Search for the cell housing the specified text and yield its (X, Y) center coordinate. 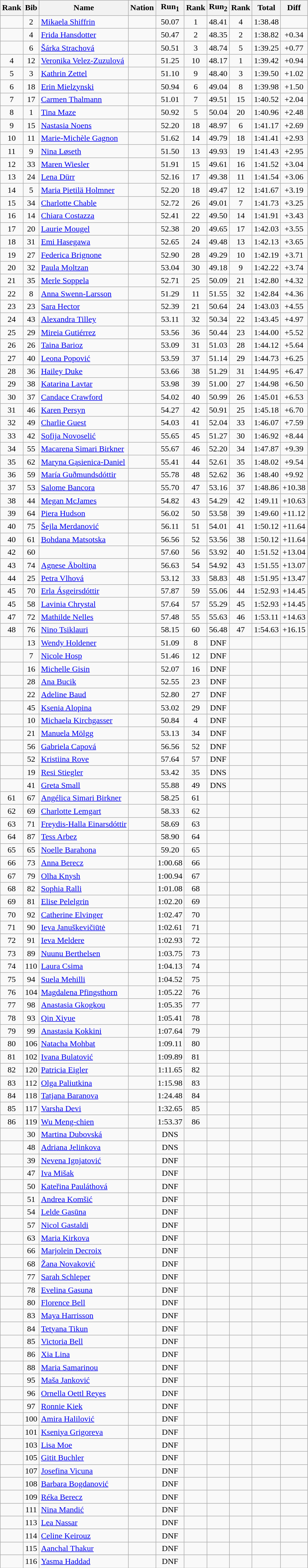
+9.39 (294, 449)
54.82 (170, 500)
Diff (294, 8)
1:09.89 (170, 1057)
1:53.11 (266, 617)
1:47.87 (266, 449)
49.93 (218, 151)
Nina Mandić (84, 1510)
51.14 (218, 358)
115 (31, 1548)
52.65 (170, 242)
1:05.22 (170, 992)
Merle Soppela (84, 280)
Bib (31, 8)
55.06 (218, 591)
50.44 (218, 332)
58 (31, 604)
53.11 (170, 320)
1:46.07 (266, 423)
Nicol Gastaldi (84, 1225)
1:42.80 (266, 280)
52.55 (170, 682)
1:44.00 (266, 332)
Anna Swenn-Larsson (84, 293)
1:04.52 (170, 979)
51.62 (170, 138)
1:45.18 (266, 410)
52.39 (170, 306)
55.41 (170, 462)
+16.15 (294, 630)
50.84 (170, 720)
Laura Csima (84, 966)
+6.70 (294, 410)
58.90 (170, 837)
Iva Mišak (84, 1173)
+2.04 (294, 99)
52.72 (170, 203)
1:42.13 (266, 242)
1:45.01 (266, 397)
51.03 (218, 345)
Josefina Vicuna (84, 1471)
Nevena Ignjatović (84, 1160)
Victoria Bell (84, 1341)
49.65 (218, 229)
+10.63 (294, 500)
52.41 (170, 216)
+3.04 (294, 164)
Anna Berecz (84, 863)
59.20 (170, 850)
Marjolein Decroix (84, 1251)
1:46.92 (266, 436)
Žana Novaković (84, 1264)
53.12 (170, 578)
Run2 (218, 8)
Magdalena Pfingsthorn (84, 992)
Kseniya Grigoreva (84, 1432)
116 (31, 1562)
Michaela Kirchgasser (84, 720)
87 (31, 837)
Lea Nassar (84, 1522)
1:39.25 (266, 48)
48.40 (218, 73)
106 (31, 1044)
51.10 (170, 73)
+2.95 (294, 151)
49.04 (218, 86)
58.69 (170, 824)
Adeline Baud (84, 694)
Ornella Oettl Reyes (84, 1393)
Sophia Ralli (84, 889)
Patricia Eigler (84, 1070)
Lelde Gasūna (84, 1212)
+6.47 (294, 371)
117 (31, 1108)
Hailey Duke (84, 371)
50.99 (218, 397)
+4.55 (294, 306)
113 (31, 1522)
Bohdana Matsotska (84, 539)
Wendy Holdener (84, 643)
56.02 (170, 513)
110 (31, 966)
Maria Samarinou (84, 1367)
58.25 (170, 798)
Agnese Āboltiņa (84, 565)
1:39.98 (266, 86)
+1.02 (294, 73)
Ieva Januškevičiūtė (84, 927)
93 (31, 1018)
53 (31, 487)
+4.32 (294, 280)
1:11.65 (170, 1070)
1:38.82 (266, 35)
1:00.68 (170, 863)
+6.50 (294, 384)
53.04 (170, 268)
+3.43 (294, 216)
Elise Pelelgrin (84, 901)
Charlie Guest (84, 423)
53.09 (170, 345)
51.25 (170, 61)
1:49.60 (266, 513)
104 (31, 992)
Martina Dubovská (84, 1134)
50.92 (170, 113)
Anastasia Gkogkou (84, 1005)
Mireia Gutiérrez (84, 332)
54.27 (170, 410)
Name (84, 8)
Anastasia Kokkini (84, 1031)
48.35 (218, 35)
51.46 (170, 656)
50.47 (170, 35)
Carmen Thalmann (84, 99)
Ronnie Kiek (84, 1406)
105 (31, 1458)
+9.92 (294, 475)
49.79 (218, 138)
Olha Knysh (84, 876)
1:41.43 (266, 151)
1:41.91 (266, 216)
+3.06 (294, 177)
1:00.94 (170, 876)
1:51.55 (266, 565)
Sara Hector (84, 306)
+4.97 (294, 320)
Maren Wiesler (84, 164)
55.65 (170, 436)
Gabriela Capová (84, 746)
54.02 (170, 397)
Sarah Schleper (84, 1277)
58.83 (218, 578)
49.38 (218, 177)
Kathrin Zettel (84, 73)
50.91 (218, 410)
112 (31, 1083)
49.48 (218, 242)
1:48.02 (266, 462)
1:51.95 (266, 578)
Candace Crawford (84, 397)
58.15 (170, 630)
Piera Hudson (84, 513)
99 (31, 1031)
Noelle Barahona (84, 850)
Suela Mehilli (84, 979)
Varsha Devi (84, 1108)
1:48.86 (266, 487)
Evelina Gasuna (84, 1290)
+0.94 (294, 61)
53.92 (218, 552)
1:41.54 (266, 177)
51.91 (170, 164)
Qin Xiyue (84, 1018)
+3.74 (294, 268)
Šejla Merdanović (84, 527)
Run1 (170, 8)
Freydis-Halla Einarsdóttir (84, 824)
1:40.96 (266, 113)
88 (31, 1367)
53.02 (170, 707)
Michelle Gisin (84, 669)
91 (31, 941)
103 (31, 1445)
Resi Stiegler (84, 772)
95 (31, 1380)
+6.53 (294, 397)
Natacha Mohbat (84, 1044)
Olga Paliutkina (84, 1083)
1:44.12 (266, 345)
56.63 (170, 565)
52.07 (170, 669)
1:09.11 (170, 1044)
Taina Barioz (84, 345)
+8.44 (294, 436)
53.66 (170, 371)
Tina Maze (84, 113)
Barbara Bogdanović (84, 1484)
1:54.63 (266, 630)
Petra Vlhová (84, 578)
Macarena Simari Birkner (84, 449)
1:02.20 (170, 901)
Leona Popović (84, 358)
53.59 (170, 358)
51.01 (170, 99)
118 (31, 1096)
Lena Dürr (84, 177)
56.11 (170, 527)
57.87 (170, 591)
+11.12 (294, 513)
1:24.48 (170, 1096)
Erla Ásgeirsdóttir (84, 591)
Maria Pietilä Holmner (84, 190)
1:04.13 (170, 966)
52.16 (170, 177)
Alexandra Tilley (84, 320)
Megan McJames (84, 500)
Salome Bancora (84, 487)
54.03 (170, 423)
49.18 (218, 268)
50.04 (218, 113)
1:40.52 (266, 99)
+3.25 (294, 203)
51.55 (218, 293)
90 (31, 927)
Tess Arbez (84, 837)
1:44.95 (266, 371)
55.88 (170, 785)
+10.38 (294, 487)
54.29 (218, 500)
Mikaela Shiffrin (84, 22)
50.64 (218, 306)
+14.63 (294, 617)
1:41.73 (266, 203)
Charlotte Chable (84, 203)
Charlotte Lemgart (84, 811)
1:02.93 (170, 941)
Mathilde Nelles (84, 617)
Xia Lina (84, 1355)
Maša Janković (84, 1380)
53.13 (170, 734)
1:39.42 (266, 61)
56.48 (218, 630)
Manuela Mölgg (84, 734)
Celine Keirouz (84, 1535)
Ivana Bulatović (84, 1057)
Total (266, 8)
+0.77 (294, 48)
51.00 (218, 384)
Nuunu Berthelsen (84, 953)
Maria Kirkova (84, 1238)
Chiara Costazza (84, 216)
Nastasia Noens (84, 125)
48.41 (218, 22)
49.01 (218, 203)
101 (31, 1432)
100 (31, 1419)
1:02.47 (170, 914)
53.16 (218, 487)
+4.36 (294, 293)
Paula Moltzan (84, 268)
+2.48 (294, 113)
Nation (142, 8)
48.97 (218, 125)
1:48.40 (266, 475)
+6.25 (294, 358)
1:32.65 (170, 1108)
Ana Bucik (84, 682)
Lisa Moe (84, 1445)
Kristiina Rove (84, 759)
1:42.03 (266, 229)
Emi Hasegawa (84, 242)
1:15.98 (170, 1083)
1:43.45 (266, 320)
+9.54 (294, 462)
107 (31, 1471)
Angélica Simari Birkner (84, 798)
Nina Løseth (84, 151)
+3.71 (294, 255)
+5.64 (294, 345)
+3.55 (294, 229)
54.92 (218, 565)
+13.04 (294, 552)
52.62 (218, 475)
Amira Halilović (84, 1419)
1:43.03 (266, 306)
1:07.64 (170, 1031)
+1.50 (294, 86)
Nino Tsiklauri (84, 630)
+0.34 (294, 35)
Maryna Gąsienica-Daniel (84, 462)
55.70 (170, 487)
Tatjana Baranova (84, 1096)
55.63 (218, 617)
92 (31, 914)
1:01.08 (170, 889)
Andrea Komšić (84, 1199)
+5.52 (294, 332)
50.94 (170, 86)
Adriana Jelinkova (84, 1148)
98 (31, 1005)
111 (31, 1510)
1:02.61 (170, 927)
Wu Meng-chien (84, 1121)
97 (31, 1406)
48.74 (218, 48)
Nicole Hosp (84, 656)
1:51.52 (266, 552)
Katarina Lavtar (84, 384)
Ieva Meldere (84, 941)
Laurie Mougel (84, 229)
+3.19 (294, 190)
52.71 (170, 280)
50.51 (170, 48)
49.29 (218, 255)
Yasma Haddad (84, 1562)
48.17 (218, 61)
49.61 (218, 164)
1:03.75 (170, 953)
55.67 (170, 449)
Florence Bell (84, 1303)
52.61 (218, 462)
Tetyana Tikun (84, 1328)
53.58 (218, 513)
+2.93 (294, 138)
+2.69 (294, 125)
1:41.17 (266, 125)
55.29 (218, 604)
53.42 (170, 772)
Greta Small (84, 785)
1:41.41 (266, 138)
1:42.84 (266, 293)
52.90 (170, 255)
54.01 (218, 527)
50.09 (218, 280)
96 (31, 1393)
Karen Persyn (84, 410)
+7.59 (294, 423)
94 (31, 979)
52.04 (218, 423)
Aanchal Thakur (84, 1548)
Catherine Elvinger (84, 914)
109 (31, 1497)
+3.65 (294, 242)
49.47 (218, 190)
53.98 (170, 384)
58.33 (170, 811)
1:41.52 (266, 164)
Veronika Velez-Zuzulová (84, 61)
1:44.98 (266, 384)
50.07 (170, 22)
51.50 (170, 151)
49.50 (218, 216)
Ksenia Alopina (84, 707)
119 (31, 1121)
102 (31, 1057)
Réka Berecz (84, 1497)
Marie-Michèle Gagnon (84, 138)
Kateřina Pauláthová (84, 1186)
52.80 (170, 694)
51.27 (218, 436)
52.38 (170, 229)
1:44.73 (266, 358)
+13.47 (294, 578)
1:39.50 (266, 73)
1:49.11 (266, 500)
María Guðmundsdóttir (84, 475)
1:42.22 (266, 268)
57.60 (170, 552)
Erin Mielzynski (84, 86)
Frida Hansdotter (84, 35)
+13.07 (294, 565)
Šárka Strachová (84, 48)
Federica Brignone (84, 255)
Gitit Buchler (84, 1458)
50.34 (218, 320)
1:05.41 (170, 1018)
1:42.19 (266, 255)
89 (31, 953)
49.51 (218, 99)
Maya Harrisson (84, 1315)
114 (31, 1535)
51.09 (170, 643)
Sofija Novoselić (84, 436)
1:38.48 (266, 22)
108 (31, 1484)
55.78 (170, 475)
Lavinia Chrystal (84, 604)
1:53.37 (170, 1121)
120 (31, 1070)
1:41.67 (266, 190)
57.48 (170, 617)
1:05.35 (170, 1005)
